For the text-containing cell, return its midpoint in [x, y] coordinate format. 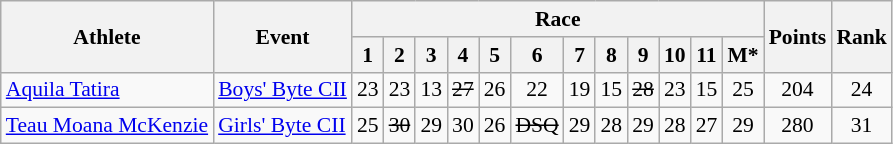
9 [643, 55]
2 [400, 55]
1 [368, 55]
6 [536, 55]
5 [495, 55]
3 [431, 55]
19 [580, 90]
11 [707, 55]
Boys' Byte CII [282, 90]
Athlete [107, 36]
M* [742, 55]
10 [675, 55]
13 [431, 90]
Girls' Byte CII [282, 126]
Aquila Tatira [107, 90]
Points [798, 36]
31 [862, 126]
DSQ [536, 126]
Event [282, 36]
8 [611, 55]
24 [862, 90]
4 [463, 55]
7 [580, 55]
Teau Moana McKenzie [107, 126]
204 [798, 90]
22 [536, 90]
Rank [862, 36]
280 [798, 126]
Race [558, 19]
